Pinpoint the cell where the given text exists, returning its [X, Y] midpoint coordinate. 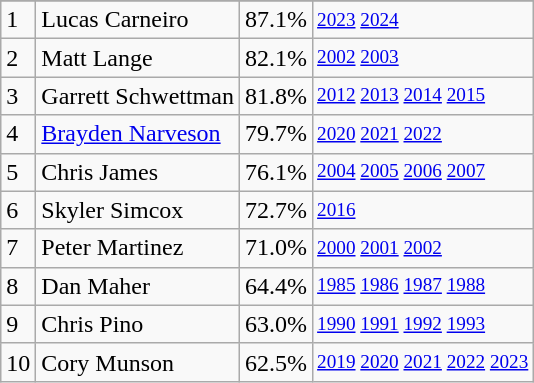
3 [18, 96]
64.4% [276, 286]
Chris James [138, 172]
2004 2005 2006 2007 [423, 172]
2020 2021 2022 [423, 134]
2012 2013 2014 2015 [423, 96]
9 [18, 324]
2 [18, 58]
10 [18, 362]
71.0% [276, 248]
Skyler Simcox [138, 210]
7 [18, 248]
63.0% [276, 324]
Garrett Schwettman [138, 96]
2019 2020 2021 2022 2023 [423, 362]
81.8% [276, 96]
62.5% [276, 362]
87.1% [276, 20]
2016 [423, 210]
1 [18, 20]
Chris Pino [138, 324]
Dan Maher [138, 286]
79.7% [276, 134]
Cory Munson [138, 362]
1990 1991 1992 1993 [423, 324]
4 [18, 134]
8 [18, 286]
2000 2001 2002 [423, 248]
Brayden Narveson [138, 134]
Peter Martinez [138, 248]
6 [18, 210]
76.1% [276, 172]
2023 2024 [423, 20]
82.1% [276, 58]
2002 2003 [423, 58]
Matt Lange [138, 58]
72.7% [276, 210]
5 [18, 172]
Lucas Carneiro [138, 20]
1985 1986 1987 1988 [423, 286]
